Capture the cell that displays the provided text and extract its (x, y) central coordinate. 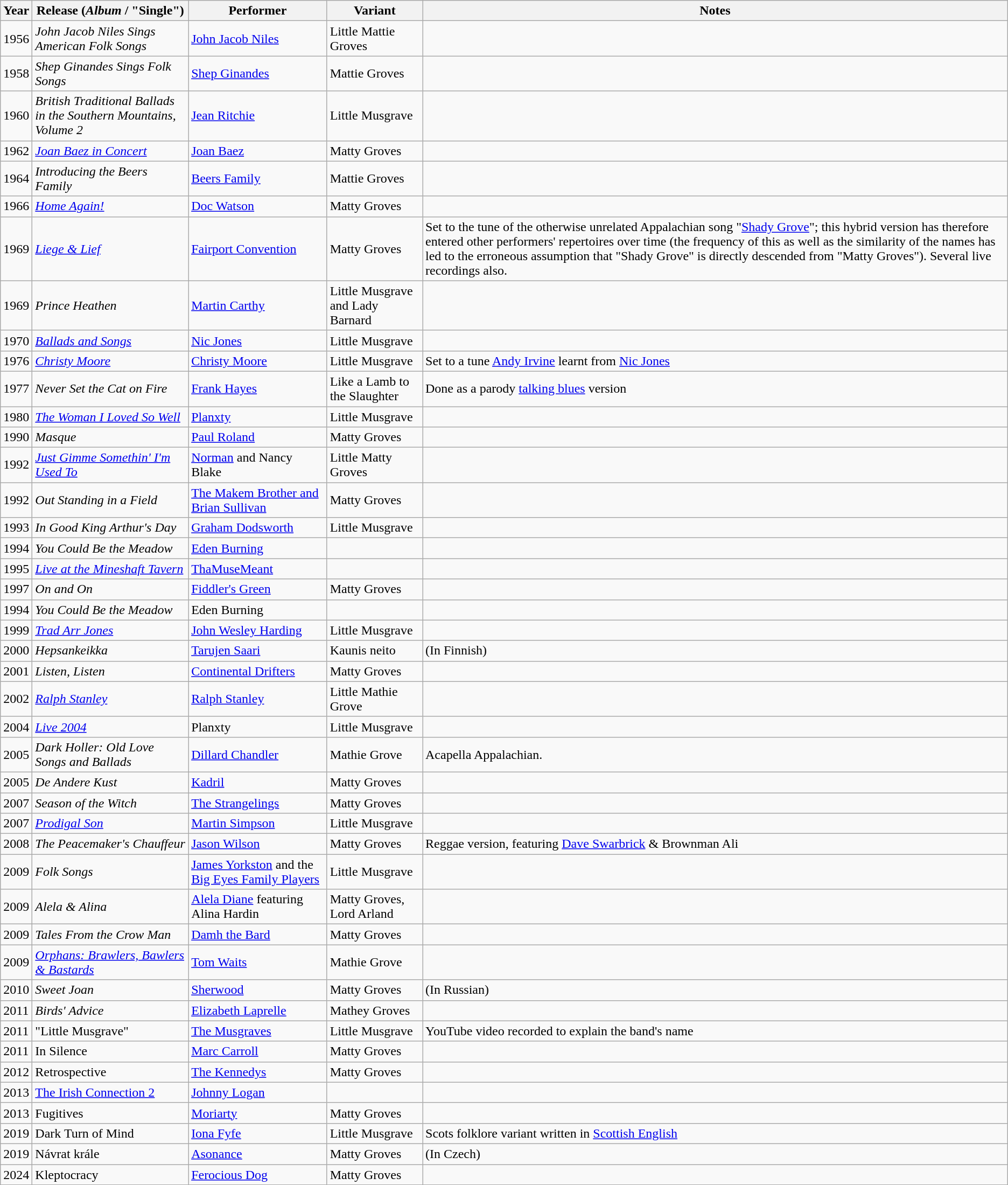
Sherwood (258, 990)
2000 (16, 651)
Fugitives (110, 1113)
Kaunis neito (375, 651)
Damh the Bard (258, 935)
Martin Simpson (258, 824)
Marc Carroll (258, 1051)
1964 (16, 179)
The Musgraves (258, 1031)
Joan Baez (258, 151)
Listen, Listen (110, 671)
(In Finnish) (715, 651)
Joan Baez in Concert (110, 151)
1976 (16, 361)
2008 (16, 844)
Návrat krále (110, 1154)
1960 (16, 116)
Home Again! (110, 206)
Asonance (258, 1154)
Like a Lamb to the Slaughter (375, 389)
Mathey Groves (375, 1010)
John Wesley Harding (258, 630)
Live 2004 (110, 727)
1956 (16, 39)
Tom Waits (258, 962)
Variant (375, 11)
John Jacob Niles Sings American Folk Songs (110, 39)
Frank Hayes (258, 389)
De Andere Kust (110, 782)
Sweet Joan (110, 990)
James Yorkston and the Big Eyes Family Players (258, 872)
Masque (110, 437)
Ballads and Songs (110, 340)
Norman and Nancy Blake (258, 465)
Season of the Witch (110, 803)
Little Mattie Groves (375, 39)
The Makem Brother and Brian Sullivan (258, 500)
2002 (16, 699)
Orphans: Brawlers, Bawlers & Bastards (110, 962)
Nic Jones (258, 340)
John Jacob Niles (258, 39)
Birds' Advice (110, 1010)
Little Matty Groves (375, 465)
The Kennedys (258, 1072)
Jason Wilson (258, 844)
Kadril (258, 782)
Done as a parody talking blues version (715, 389)
Notes (715, 11)
Prodigal Son (110, 824)
British Traditional Ballads in the Southern Mountains, Volume 2 (110, 116)
(In Czech) (715, 1154)
Introducing the Beers Family (110, 179)
Ferocious Dog (258, 1175)
Trad Arr Jones (110, 630)
1999 (16, 630)
1993 (16, 528)
Jean Ritchie (258, 116)
The Peacemaker's Chauffeur (110, 844)
2024 (16, 1175)
1997 (16, 589)
1958 (16, 73)
Martin Carthy (258, 305)
Release (Album / "Single") (110, 11)
2010 (16, 990)
On and On (110, 589)
The Woman I Loved So Well (110, 416)
Folk Songs (110, 872)
Beers Family (258, 179)
Dark Turn of Mind (110, 1133)
Fiddler's Green (258, 589)
Alela & Alina (110, 907)
In Silence (110, 1051)
Reggae version, featuring Dave Swarbrick & Brownman Ali (715, 844)
2001 (16, 671)
(In Russian) (715, 990)
Paul Roland (258, 437)
Live at the Mineshaft Tavern (110, 569)
Performer (258, 11)
Acapella Appalachian. (715, 754)
Little Musgrave and Lady Barnard (375, 305)
Doc Watson (258, 206)
2004 (16, 727)
1970 (16, 340)
1995 (16, 569)
Little Mathie Grove (375, 699)
Dark Holler: Old Love Songs and Ballads (110, 754)
Iona Fyfe (258, 1133)
"Little Musgrave" (110, 1031)
Out Standing in a Field (110, 500)
Dillard Chandler (258, 754)
Shep Ginandes (258, 73)
Tales From the Crow Man (110, 935)
Scots folklore variant written in Scottish English (715, 1133)
Tarujen Saari (258, 651)
Moriarty (258, 1113)
Johnny Logan (258, 1092)
1962 (16, 151)
2012 (16, 1072)
Just Gimme Somethin' I'm Used To (110, 465)
Fairport Convention (258, 249)
Alela Diane featuring Alina Hardin (258, 907)
YouTube video recorded to explain the band's name (715, 1031)
Liege & Lief (110, 249)
Never Set the Cat on Fire (110, 389)
ThaMuseMeant (258, 569)
Elizabeth Laprelle (258, 1010)
The Strangelings (258, 803)
1990 (16, 437)
Kleptocracy (110, 1175)
Matty Groves, Lord Arland (375, 907)
The Irish Connection 2 (110, 1092)
Retrospective (110, 1072)
Continental Drifters (258, 671)
1980 (16, 416)
Hepsankeikka (110, 651)
Set to a tune Andy Irvine learnt from Nic Jones (715, 361)
Shep Ginandes Sings Folk Songs (110, 73)
Year (16, 11)
Prince Heathen (110, 305)
In Good King Arthur's Day (110, 528)
1966 (16, 206)
Graham Dodsworth (258, 528)
1977 (16, 389)
